Provide the (X, Y) coordinate of the cell's center where the given text is located.  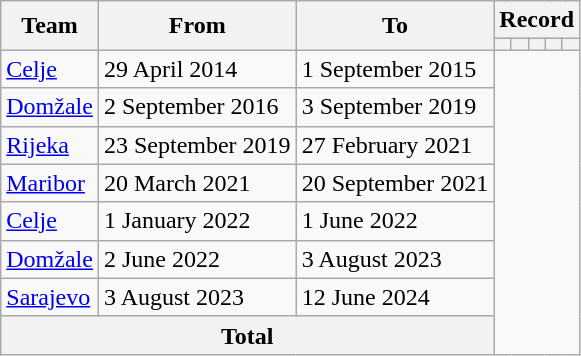
Sarajevo (50, 297)
Maribor (50, 183)
2 June 2022 (197, 259)
Team (50, 26)
2 September 2016 (197, 107)
1 June 2022 (395, 221)
29 April 2014 (197, 69)
Total (248, 335)
3 September 2019 (395, 107)
Rijeka (50, 145)
20 March 2021 (197, 183)
1 January 2022 (197, 221)
12 June 2024 (395, 297)
From (197, 26)
To (395, 26)
1 September 2015 (395, 69)
20 September 2021 (395, 183)
23 September 2019 (197, 145)
Record (537, 20)
27 February 2021 (395, 145)
